Identify which cell holds the provided text, then report its [X, Y] central coordinate. 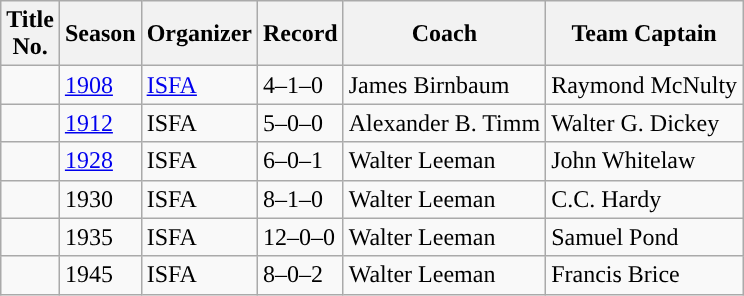
5–0–0 [300, 123]
1945 [100, 275]
C.C. Hardy [644, 199]
James Birnbaum [444, 85]
1908 [100, 85]
1935 [100, 237]
1912 [100, 123]
Walter G. Dickey [644, 123]
6–0–1 [300, 161]
Coach [444, 34]
8–1–0 [300, 199]
Record [300, 34]
12–0–0 [300, 237]
Alexander B. Timm [444, 123]
Francis Brice [644, 275]
Team Captain [644, 34]
Season [100, 34]
John Whitelaw [644, 161]
1928 [100, 161]
1930 [100, 199]
8–0–2 [300, 275]
TitleNo. [30, 34]
Raymond McNulty [644, 85]
Samuel Pond [644, 237]
Organizer [199, 34]
4–1–0 [300, 85]
